Provide the (X, Y) coordinate of the cell's center where the given text is located.  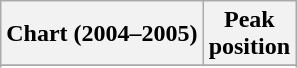
Chart (2004–2005) (102, 34)
Peakposition (249, 34)
